Identify which cell holds the provided text, then report its [x, y] central coordinate. 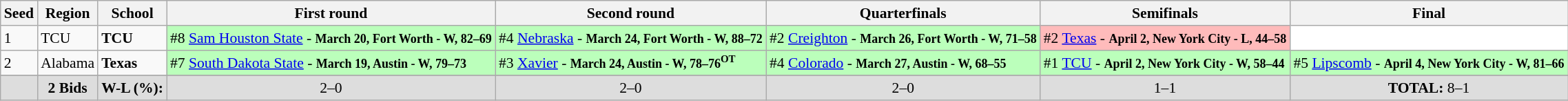
2 [19, 62]
#8 Sam Houston State - March 20, Fort Worth - W, 82–69 [331, 38]
#2 Texas - April 2, New York City - L, 44–58 [1166, 38]
Final [1429, 13]
#5 Lipscomb - April 4, New York City - W, 81–66 [1429, 62]
1 [19, 38]
School [132, 13]
2 Bids [68, 89]
Second round [631, 13]
W-L (%): [132, 89]
First round [331, 13]
Semifinals [1166, 13]
#2 Creighton - March 26, Fort Worth - W, 71–58 [903, 38]
Region [68, 13]
#1 TCU - April 2, New York City - W, 58–44 [1166, 62]
1–1 [1166, 89]
Texas [132, 62]
Alabama [68, 62]
#7 South Dakota State - March 19, Austin - W, 79–73 [331, 62]
#4 Colorado - March 27, Austin - W, 68–55 [903, 62]
TOTAL: 8–1 [1429, 89]
#3 Xavier - March 24, Austin - W, 78–76OT [631, 62]
Quarterfinals [903, 13]
Seed [19, 13]
#4 Nebraska - March 24, Fort Worth - W, 88–72 [631, 38]
